Pinpoint the cell where the given text exists, returning its (X, Y) midpoint coordinate. 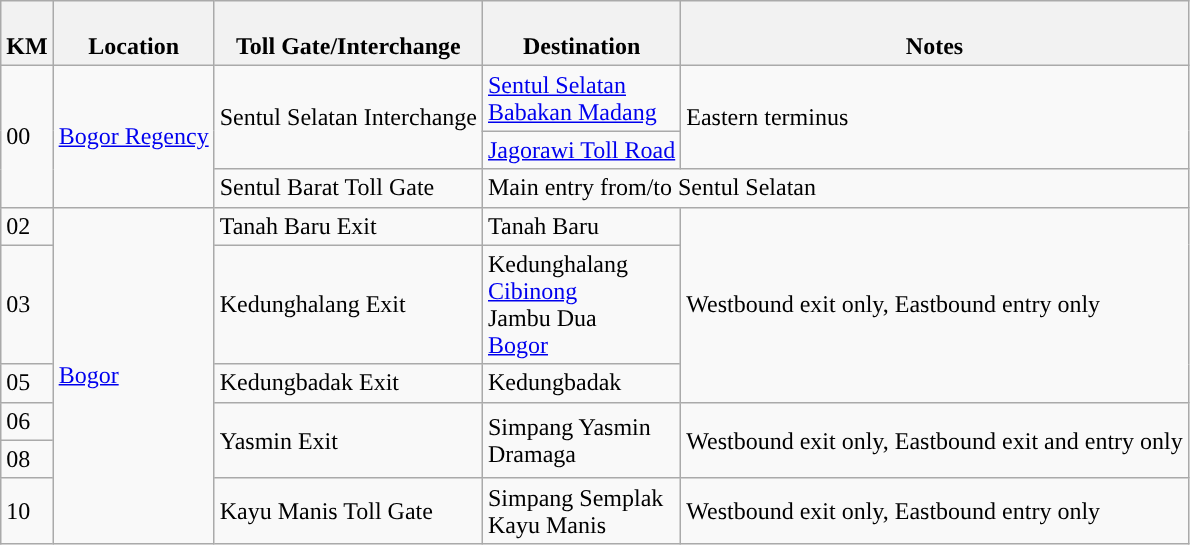
Toll Gate/Interchange (348, 34)
08 (27, 459)
Bogor (134, 375)
Sentul Selatan Interchange (348, 118)
Kedungbadak (581, 383)
Notes (934, 34)
00 (27, 136)
05 (27, 383)
02 (27, 226)
10 (27, 510)
Bogor Regency (134, 136)
Tanah Baru Exit (348, 226)
Simpang YasminDramaga (581, 440)
06 (27, 421)
Tanah Baru (581, 226)
Kedungbadak Exit (348, 383)
Jagorawi Toll Road (581, 150)
Sentul Barat Toll Gate (348, 188)
Sentul SelatanBabakan Madang (581, 98)
Main entry from/to Sentul Selatan (835, 188)
03 (27, 304)
Destination (581, 34)
Location (134, 34)
KedunghalangCibinongJambu DuaBogor (581, 304)
Kedunghalang Exit (348, 304)
Eastern terminus (934, 118)
Simpang SemplakKayu Manis (581, 510)
Westbound exit only, Eastbound exit and entry only (934, 440)
Kayu Manis Toll Gate (348, 510)
KM (27, 34)
Yasmin Exit (348, 440)
